Pinpoint the cell where the given text exists, returning its (X, Y) midpoint coordinate. 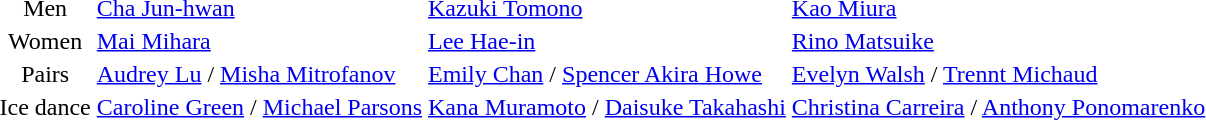
Emily Chan / Spencer Akira Howe (608, 74)
Evelyn Walsh / Trennt Michaud (998, 74)
Mai Mihara (259, 41)
Lee Hae-in (608, 41)
Rino Matsuike (998, 41)
Audrey Lu / Misha Mitrofanov (259, 74)
